Pinpoint the cell where the given text exists, returning its [X, Y] midpoint coordinate. 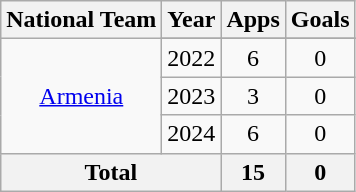
Armenia [82, 96]
Total [111, 172]
2023 [192, 96]
Goals [320, 20]
Apps [253, 20]
3 [253, 96]
Year [192, 20]
2024 [192, 134]
15 [253, 172]
National Team [82, 20]
2022 [192, 58]
